Return (x, y) of the center of cell containing provided text 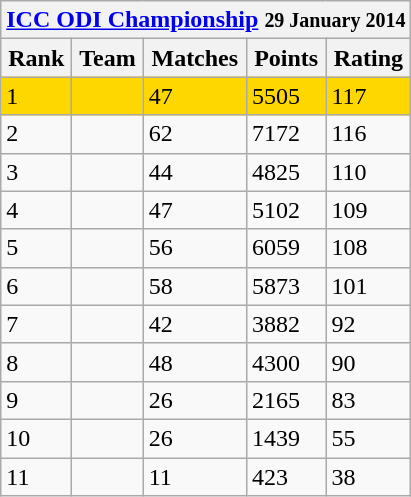
92 (368, 324)
62 (194, 134)
109 (368, 210)
117 (368, 96)
6 (36, 286)
1 (36, 96)
55 (368, 438)
Team (108, 58)
2 (36, 134)
58 (194, 286)
ICC ODI Championship 29 January 2014 (206, 20)
Rating (368, 58)
Rank (36, 58)
4300 (286, 362)
5102 (286, 210)
116 (368, 134)
4825 (286, 172)
6059 (286, 248)
5505 (286, 96)
7172 (286, 134)
1439 (286, 438)
5 (36, 248)
2165 (286, 400)
423 (286, 477)
3882 (286, 324)
101 (368, 286)
83 (368, 400)
110 (368, 172)
44 (194, 172)
9 (36, 400)
4 (36, 210)
Points (286, 58)
108 (368, 248)
56 (194, 248)
7 (36, 324)
3 (36, 172)
5873 (286, 286)
90 (368, 362)
38 (368, 477)
48 (194, 362)
Matches (194, 58)
10 (36, 438)
42 (194, 324)
8 (36, 362)
